Pinpoint the cell where the given text exists, returning its [x, y] midpoint coordinate. 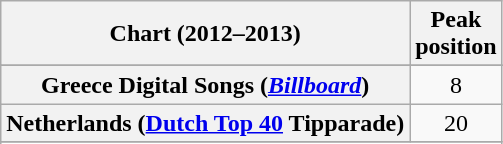
Chart (2012–2013) [206, 34]
Greece Digital Songs (Billboard) [206, 85]
Peakposition [456, 34]
8 [456, 85]
Netherlands (Dutch Top 40 Tipparade) [206, 123]
20 [456, 123]
